Provide the [x, y] coordinate of the cell's center where the given text is located.  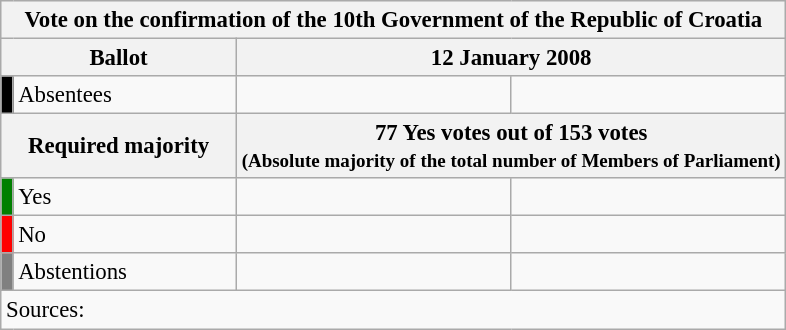
Absentees [125, 95]
No [125, 235]
Vote on the confirmation of the 10th Government of the Republic of Croatia [394, 20]
77 Yes votes out of 153 votes(Absolute majority of the total number of Members of Parliament) [511, 146]
Yes [125, 197]
Sources: [394, 310]
12 January 2008 [511, 58]
Abstentions [125, 273]
Required majority [119, 146]
Ballot [119, 58]
